Scan for the cell matching the given text and deliver its (x, y) coordinate at center. 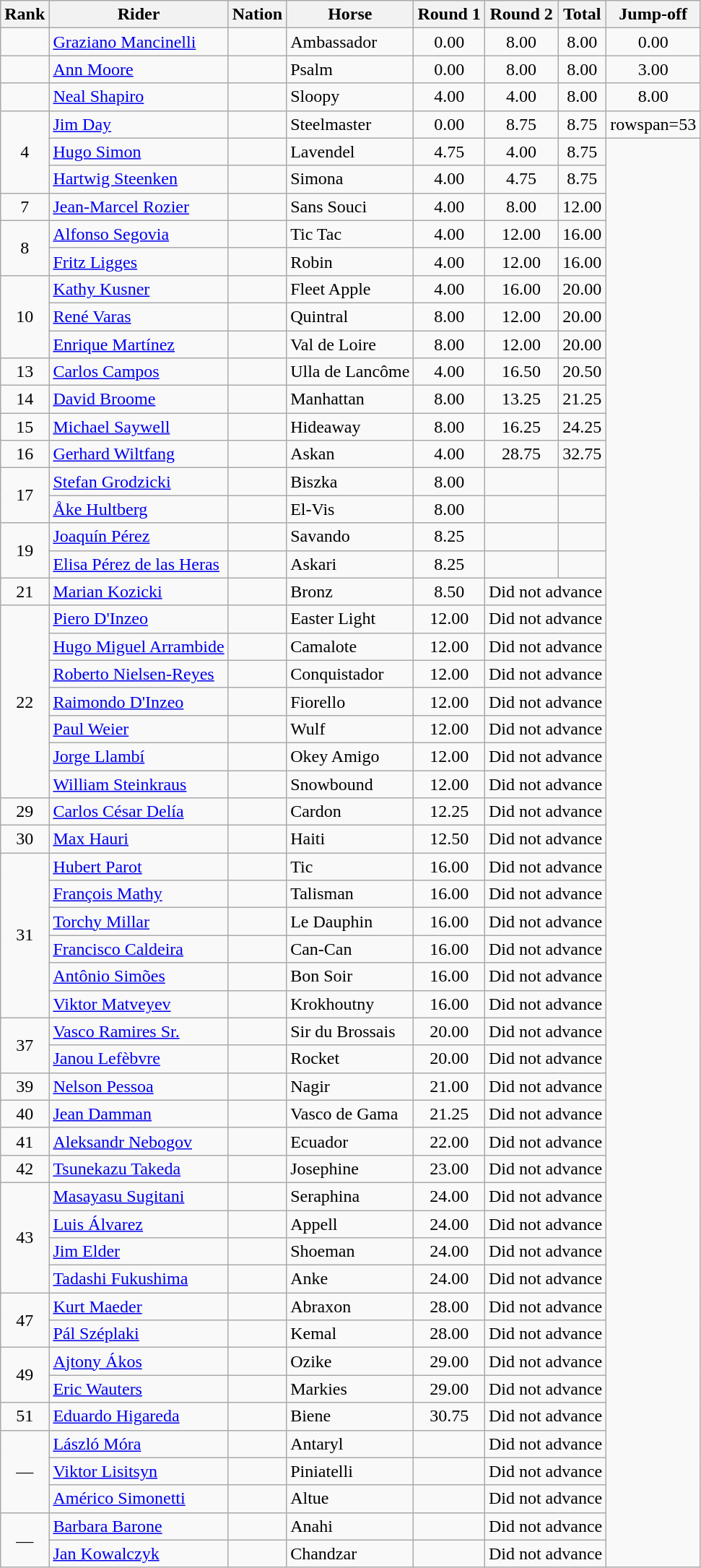
Nation (257, 14)
Steelmaster (350, 124)
19 (25, 550)
Askan (350, 454)
16.25 (521, 427)
40 (25, 1114)
7 (25, 207)
12.25 (449, 812)
Le Dauphin (350, 922)
Viktor Matveyev (139, 1004)
Shoeman (350, 1252)
Fritz Ligges (139, 261)
Antônio Simões (139, 976)
Seraphina (350, 1196)
Bon Soir (350, 976)
Nelson Pessoa (139, 1086)
Kathy Kusner (139, 289)
Ambassador (350, 42)
Simona (350, 179)
Total (582, 14)
Paul Weier (139, 729)
Jorge Llambí (139, 756)
30 (25, 839)
21.00 (449, 1086)
Sloopy (350, 97)
14 (25, 399)
Kurt Maeder (139, 1307)
Savando (350, 537)
Pál Széplaki (139, 1334)
Okey Amigo (350, 756)
41 (25, 1141)
Rocket (350, 1059)
Round 2 (521, 14)
Piniatelli (350, 1471)
Jan Kowalczyk (139, 1554)
Hugo Simon (139, 152)
Snowbound (350, 784)
Rider (139, 14)
Roberto Nielsen-Reyes (139, 674)
Neal Shapiro (139, 97)
Eric Wauters (139, 1389)
Horse (350, 14)
42 (25, 1169)
Easter Light (350, 619)
Elisa Pérez de las Heras (139, 564)
Appell (350, 1224)
Lavendel (350, 152)
Carlos Campos (139, 372)
Carlos César Delía (139, 812)
22 (25, 701)
Chandzar (350, 1554)
Round 1 (449, 14)
Piero D'Inzeo (139, 619)
Rank (25, 14)
32.75 (582, 454)
Gerhard Wiltfang (139, 454)
Kemal (350, 1334)
Sans Souci (350, 207)
15 (25, 427)
21 (25, 592)
Enrique Martínez (139, 345)
Alfonso Segovia (139, 234)
Raimondo D'Inzeo (139, 701)
Marian Kozicki (139, 592)
Ajtony Ákos (139, 1361)
Biene (350, 1416)
Américo Simonetti (139, 1499)
39 (25, 1086)
Viktor Lisitsyn (139, 1471)
Jim Elder (139, 1252)
Åke Hultberg (139, 509)
Conquistador (350, 674)
Hideaway (350, 427)
Joaquín Pérez (139, 537)
13.25 (521, 399)
Max Hauri (139, 839)
Eduardo Higareda (139, 1416)
Torchy Millar (139, 922)
29 (25, 812)
El-Vis (350, 509)
Psalm (350, 69)
Barbara Barone (139, 1526)
3.00 (653, 69)
Haiti (350, 839)
Jim Day (139, 124)
17 (25, 495)
Michael Saywell (139, 427)
31 (25, 935)
Aleksandr Nebogov (139, 1141)
Abraxon (350, 1307)
16 (25, 454)
49 (25, 1375)
8 (25, 248)
Biszka (350, 482)
Wulf (350, 729)
Altue (350, 1499)
8.50 (449, 592)
René Varas (139, 316)
24.25 (582, 427)
László Móra (139, 1444)
43 (25, 1237)
Masayasu Sugitani (139, 1196)
16.50 (521, 372)
Fiorello (350, 701)
Tic (350, 867)
51 (25, 1416)
Vasco de Gama (350, 1114)
Krokhoutny (350, 1004)
10 (25, 316)
Hartwig Steenken (139, 179)
47 (25, 1320)
Tsunekazu Takeda (139, 1169)
Robin (350, 261)
Askari (350, 564)
David Broome (139, 399)
Tadashi Fukushima (139, 1279)
23.00 (449, 1169)
22.00 (449, 1141)
Ozike (350, 1361)
30.75 (449, 1416)
Jean Damman (139, 1114)
Talisman (350, 894)
Francisco Caldeira (139, 949)
Jump-off (653, 14)
Ulla de Lancôme (350, 372)
Manhattan (350, 399)
Hugo Miguel Arrambide (139, 646)
Quintral (350, 316)
François Mathy (139, 894)
Cardon (350, 812)
Ann Moore (139, 69)
4 (25, 152)
Sir du Brossais (350, 1031)
Can-Can (350, 949)
Graziano Mancinelli (139, 42)
Stefan Grodzicki (139, 482)
Janou Lefèbvre (139, 1059)
Val de Loire (350, 345)
Fleet Apple (350, 289)
rowspan=53 (653, 124)
Josephine (350, 1169)
Antaryl (350, 1444)
Luis Álvarez (139, 1224)
Ecuador (350, 1141)
William Steinkraus (139, 784)
Markies (350, 1389)
12.50 (449, 839)
Bronz (350, 592)
20.50 (582, 372)
Hubert Parot (139, 867)
28.75 (521, 454)
Anke (350, 1279)
Camalote (350, 646)
Vasco Ramires Sr. (139, 1031)
Nagir (350, 1086)
13 (25, 372)
Jean-Marcel Rozier (139, 207)
Tic Tac (350, 234)
37 (25, 1045)
Anahi (350, 1526)
